Output the (x, y) coordinate of the center of the cell containing the given text.  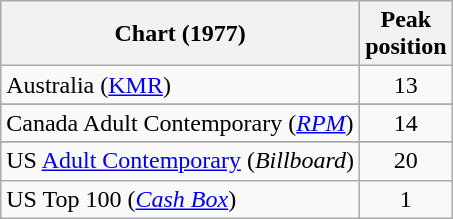
1 (406, 199)
Peakposition (406, 34)
Chart (1977) (180, 34)
US Top 100 (Cash Box) (180, 199)
20 (406, 161)
Canada Adult Contemporary (RPM) (180, 123)
13 (406, 85)
Australia (KMR) (180, 85)
US Adult Contemporary (Billboard) (180, 161)
14 (406, 123)
